Locate the cell with the specified text and output its [X, Y] center coordinate. 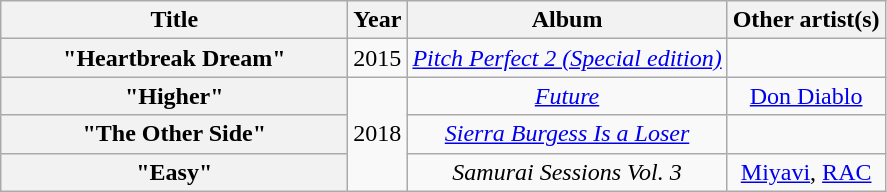
Sierra Burgess Is a Loser [567, 134]
Title [174, 20]
Album [567, 20]
"Easy" [174, 172]
"The Other Side" [174, 134]
Don Diablo [806, 96]
"Higher" [174, 96]
Samurai Sessions Vol. 3 [567, 172]
Miyavi, RAC [806, 172]
Year [378, 20]
2015 [378, 58]
"Heartbreak Dream" [174, 58]
Future [567, 96]
2018 [378, 134]
Pitch Perfect 2 (Special edition) [567, 58]
Other artist(s) [806, 20]
